Find where the given text appears and provide that cell's center as [X, Y] coordinate. 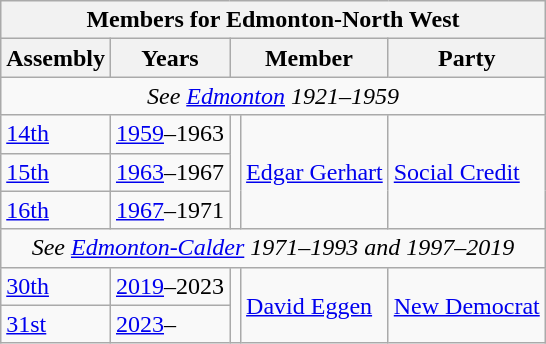
1967–1971 [170, 210]
See Edmonton-Calder 1971–1993 and 1997–2019 [274, 248]
Assembly [56, 58]
David Eggen [315, 305]
2019–2023 [170, 286]
Party [466, 58]
16th [56, 210]
Members for Edmonton-North West [274, 20]
14th [56, 134]
1959–1963 [170, 134]
Years [170, 58]
31st [56, 324]
See Edmonton 1921–1959 [274, 96]
New Democrat [466, 305]
Edgar Gerhart [315, 172]
30th [56, 286]
2023– [170, 324]
15th [56, 172]
Member [310, 58]
Social Credit [466, 172]
1963–1967 [170, 172]
